Output the [X, Y] coordinate of the center of the cell containing the given text.  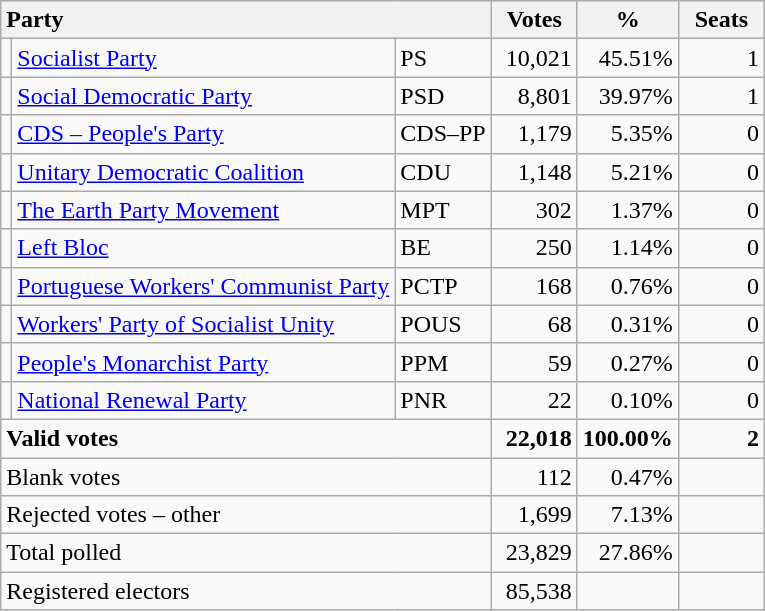
PSD [443, 96]
0.76% [628, 286]
Rejected votes – other [246, 515]
POUS [443, 324]
22 [534, 400]
Portuguese Workers' Communist Party [204, 286]
1.14% [628, 248]
National Renewal Party [204, 400]
PCTP [443, 286]
CDS–PP [443, 134]
0.10% [628, 400]
250 [534, 248]
Social Democratic Party [204, 96]
27.86% [628, 553]
1,179 [534, 134]
PNR [443, 400]
1,699 [534, 515]
Valid votes [246, 438]
MPT [443, 210]
23,829 [534, 553]
PPM [443, 362]
0.31% [628, 324]
100.00% [628, 438]
68 [534, 324]
1,148 [534, 172]
Total polled [246, 553]
112 [534, 477]
% [628, 20]
PS [443, 58]
5.21% [628, 172]
Seats [721, 20]
Registered electors [246, 591]
The Earth Party Movement [204, 210]
People's Monarchist Party [204, 362]
302 [534, 210]
10,021 [534, 58]
Party [246, 20]
45.51% [628, 58]
Unitary Democratic Coalition [204, 172]
Blank votes [246, 477]
22,018 [534, 438]
Votes [534, 20]
CDS – People's Party [204, 134]
59 [534, 362]
168 [534, 286]
1.37% [628, 210]
Socialist Party [204, 58]
Workers' Party of Socialist Unity [204, 324]
0.27% [628, 362]
39.97% [628, 96]
Left Bloc [204, 248]
85,538 [534, 591]
CDU [443, 172]
7.13% [628, 515]
0.47% [628, 477]
2 [721, 438]
8,801 [534, 96]
5.35% [628, 134]
BE [443, 248]
